From the cell containing the given text, extract its center point as (X, Y) coordinate. 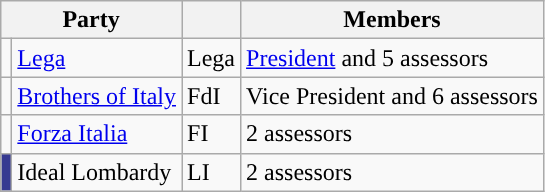
LI (212, 172)
Forza Italia (97, 134)
Party (92, 20)
FdI (212, 96)
Ideal Lombardy (97, 172)
Members (392, 20)
Brothers of Italy (97, 96)
President and 5 assessors (392, 58)
Vice President and 6 assessors (392, 96)
FI (212, 134)
